Determine the (x, y) coordinate at the center of the cell enclosing the given text.  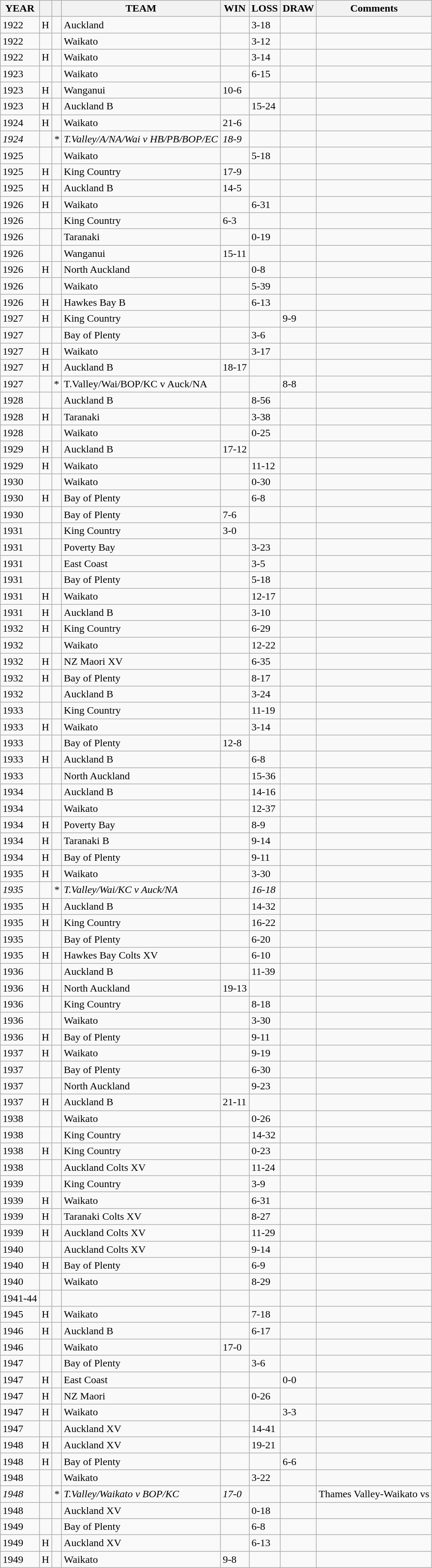
6-9 (265, 1266)
0-25 (265, 433)
9-8 (235, 1559)
12-8 (235, 743)
Taranaki Colts XV (141, 1216)
3-17 (265, 351)
11-12 (265, 465)
16-18 (265, 890)
8-56 (265, 400)
3-23 (265, 547)
3-18 (265, 25)
8-9 (265, 825)
T.Valley/Wai/KC v Auck/NA (141, 890)
12-17 (265, 596)
11-24 (265, 1167)
Auckland (141, 25)
8-17 (265, 678)
3-3 (298, 1412)
8-8 (298, 384)
0-19 (265, 237)
1941-44 (20, 1298)
14-16 (265, 792)
21-11 (235, 1102)
19-13 (235, 988)
15-24 (265, 106)
10-6 (235, 90)
6-17 (265, 1331)
6-29 (265, 629)
5-39 (265, 286)
WIN (235, 9)
T.Valley/A/NA/Wai v HB/PB/BOP/EC (141, 139)
3-10 (265, 612)
3-24 (265, 694)
18-17 (235, 368)
6-30 (265, 1070)
0-18 (265, 1510)
3-38 (265, 416)
12-37 (265, 808)
3-0 (235, 531)
11-39 (265, 971)
19-21 (265, 1445)
15-36 (265, 776)
0-8 (265, 270)
NZ Maori (141, 1396)
6-20 (265, 939)
11-19 (265, 710)
1945 (20, 1315)
17-12 (235, 449)
T.Valley/Waikato v BOP/KC (141, 1494)
3-12 (265, 41)
8-18 (265, 1004)
17-9 (235, 172)
9-23 (265, 1086)
6-3 (235, 221)
9-19 (265, 1053)
8-27 (265, 1216)
18-9 (235, 139)
14-5 (235, 188)
6-35 (265, 661)
LOSS (265, 9)
Hawkes Bay Colts XV (141, 955)
9-9 (298, 319)
3-9 (265, 1184)
Comments (374, 9)
NZ Maori XV (141, 661)
0-30 (265, 482)
7-6 (235, 515)
3-5 (265, 564)
YEAR (20, 9)
6-15 (265, 74)
0-23 (265, 1151)
12-22 (265, 645)
DRAW (298, 9)
T.Valley/Wai/BOP/KC v Auck/NA (141, 384)
3-22 (265, 1478)
0-0 (298, 1380)
Thames Valley-Waikato vs (374, 1494)
8-29 (265, 1282)
15-11 (235, 253)
11-29 (265, 1233)
Hawkes Bay B (141, 302)
14-41 (265, 1429)
21-6 (235, 123)
Taranaki B (141, 841)
7-18 (265, 1315)
6-10 (265, 955)
TEAM (141, 9)
16-22 (265, 923)
6-6 (298, 1461)
